Identify which cell holds the provided text, then report its [x, y] central coordinate. 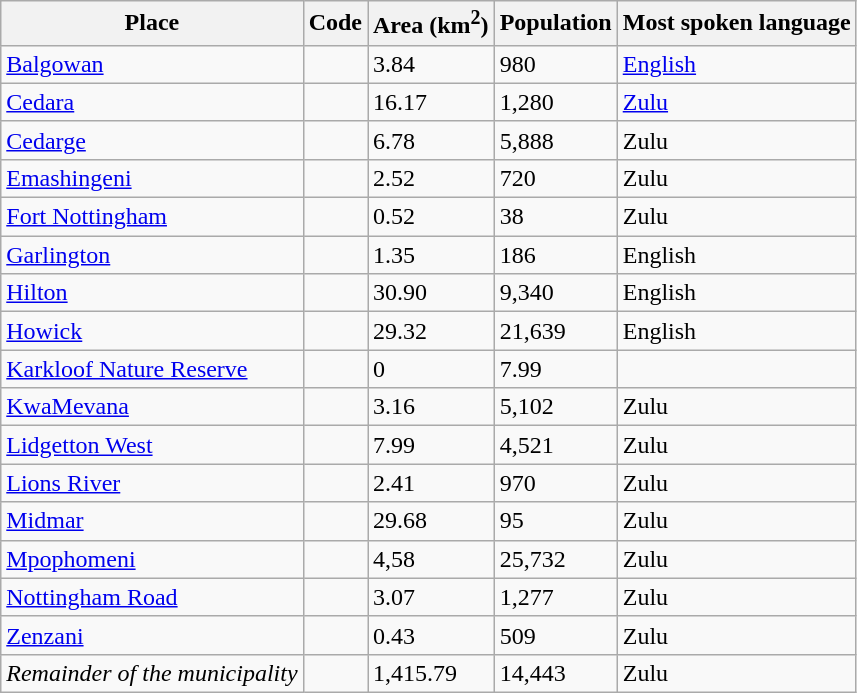
14,443 [556, 673]
Cedarge [152, 140]
Population [556, 24]
980 [556, 64]
Code [335, 24]
Mpophomeni [152, 559]
Howick [152, 331]
5,888 [556, 140]
4,58 [432, 559]
21,639 [556, 331]
Lidgetton West [152, 445]
9,340 [556, 293]
25,732 [556, 559]
2.41 [432, 483]
1.35 [432, 255]
Midmar [152, 521]
Lions River [152, 483]
Area (km2) [432, 24]
Most spoken language [736, 24]
1,280 [556, 102]
29.32 [432, 331]
16.17 [432, 102]
3.84 [432, 64]
Place [152, 24]
38 [556, 217]
29.68 [432, 521]
Balgowan [152, 64]
Cedara [152, 102]
95 [556, 521]
Emashingeni [152, 178]
186 [556, 255]
0.43 [432, 635]
3.16 [432, 407]
Remainder of the municipality [152, 673]
970 [556, 483]
3.07 [432, 597]
Karkloof Nature Reserve [152, 369]
KwaMevana [152, 407]
Fort Nottingham [152, 217]
Garlington [152, 255]
6.78 [432, 140]
Zenzani [152, 635]
1,277 [556, 597]
1,415.79 [432, 673]
30.90 [432, 293]
509 [556, 635]
Nottingham Road [152, 597]
2.52 [432, 178]
720 [556, 178]
0 [432, 369]
Hilton [152, 293]
4,521 [556, 445]
5,102 [556, 407]
0.52 [432, 217]
